Find where the given text appears and provide that cell's center as (X, Y) coordinate. 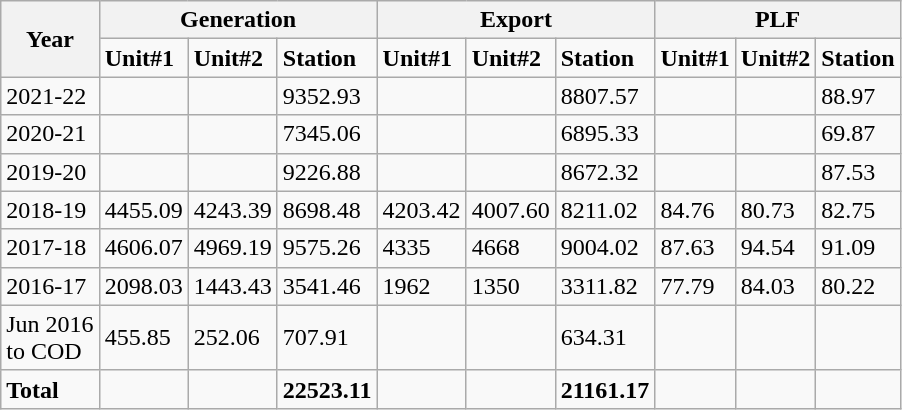
8211.02 (605, 210)
80.22 (858, 286)
Generation (238, 20)
3311.82 (605, 286)
9352.93 (327, 96)
69.87 (858, 134)
84.76 (695, 210)
7345.06 (327, 134)
87.63 (695, 248)
1350 (510, 286)
707.91 (327, 338)
455.85 (144, 338)
9226.88 (327, 172)
88.97 (858, 96)
2020-21 (50, 134)
2021-22 (50, 96)
Year (50, 39)
8672.32 (605, 172)
8807.57 (605, 96)
82.75 (858, 210)
9575.26 (327, 248)
4203.42 (422, 210)
2098.03 (144, 286)
77.79 (695, 286)
PLF (778, 20)
4969.19 (232, 248)
Total (50, 389)
3541.46 (327, 286)
2019-20 (50, 172)
2018-19 (50, 210)
9004.02 (605, 248)
94.54 (775, 248)
8698.48 (327, 210)
91.09 (858, 248)
Export (516, 20)
22523.11 (327, 389)
4007.60 (510, 210)
1962 (422, 286)
4335 (422, 248)
4243.39 (232, 210)
634.31 (605, 338)
4455.09 (144, 210)
4668 (510, 248)
6895.33 (605, 134)
252.06 (232, 338)
2017-18 (50, 248)
84.03 (775, 286)
80.73 (775, 210)
87.53 (858, 172)
21161.17 (605, 389)
Jun 2016to COD (50, 338)
1443.43 (232, 286)
2016-17 (50, 286)
4606.07 (144, 248)
